Find where the given text appears and provide that cell's center as (x, y) coordinate. 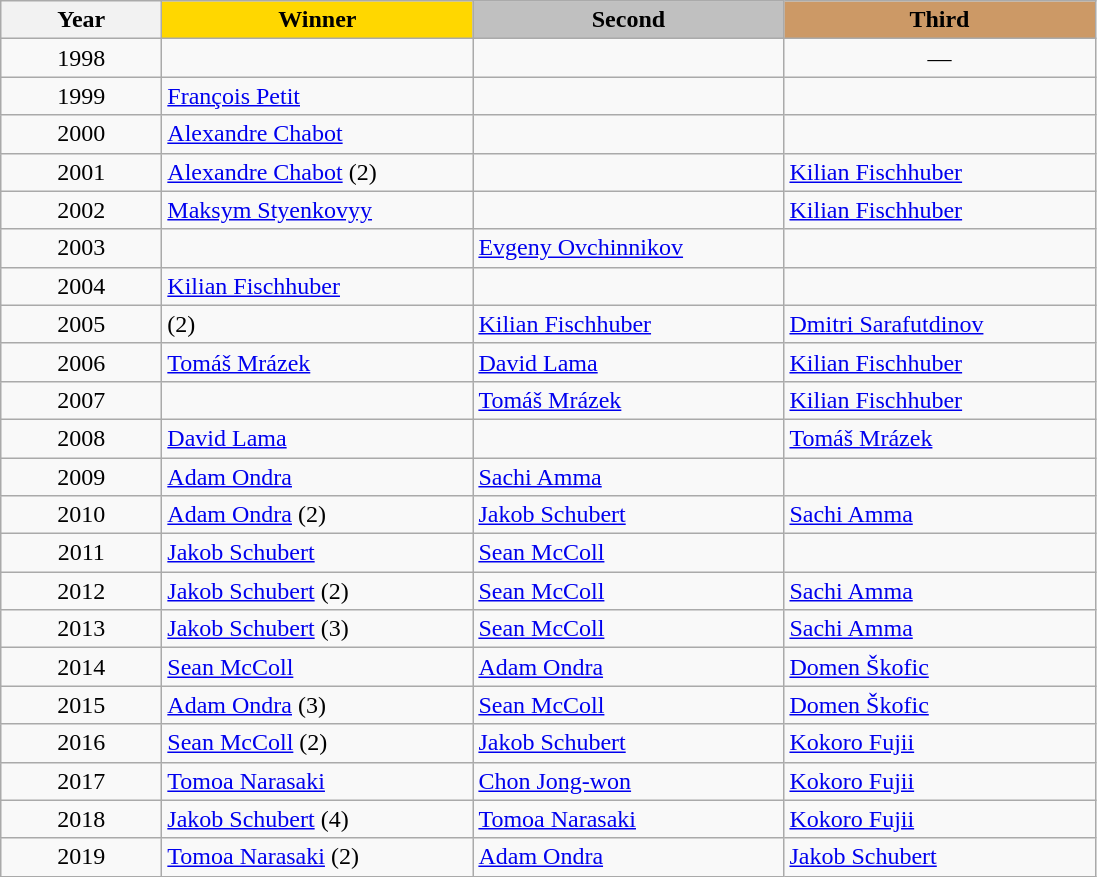
Chon Jong-won (628, 781)
Adam Ondra (2) (318, 515)
2006 (82, 362)
Maksym Styenkovyy (318, 210)
2017 (82, 781)
Jakob Schubert (2) (318, 591)
2019 (82, 857)
2001 (82, 172)
2008 (82, 438)
— (940, 58)
François Petit (318, 96)
Winner (318, 20)
2014 (82, 667)
2011 (82, 553)
2018 (82, 819)
2015 (82, 705)
2007 (82, 400)
(2) (318, 324)
2002 (82, 210)
Adam Ondra (3) (318, 705)
Alexandre Chabot (318, 134)
Third (940, 20)
2003 (82, 248)
Dmitri Sarafutdinov (940, 324)
Sean McColl (2) (318, 743)
2000 (82, 134)
2004 (82, 286)
2009 (82, 477)
1998 (82, 58)
2012 (82, 591)
Alexandre Chabot (2) (318, 172)
2010 (82, 515)
Second (628, 20)
1999 (82, 96)
Tomoa Narasaki (2) (318, 857)
Jakob Schubert (3) (318, 629)
2016 (82, 743)
2005 (82, 324)
Year (82, 20)
Evgeny Ovchinnikov (628, 248)
Jakob Schubert (4) (318, 819)
2013 (82, 629)
